Identify which cell holds the provided text, then report its (x, y) central coordinate. 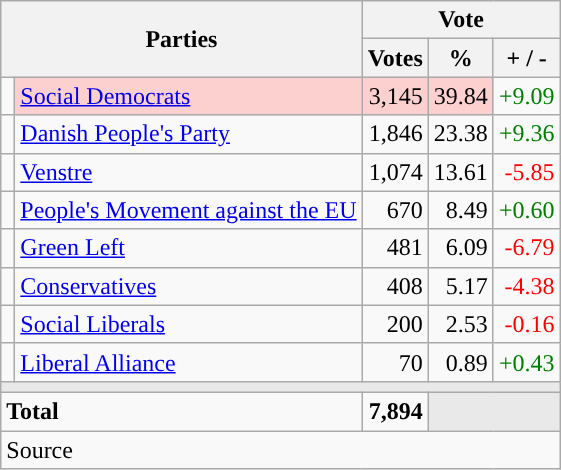
Total (182, 411)
Social Democrats (188, 96)
Vote (461, 20)
408 (395, 286)
Source (280, 449)
-5.85 (526, 172)
39.84 (460, 96)
3,145 (395, 96)
Venstre (188, 172)
Conservatives (188, 286)
23.38 (460, 134)
% (460, 58)
5.17 (460, 286)
+9.09 (526, 96)
+ / - (526, 58)
Social Liberals (188, 324)
70 (395, 362)
People's Movement against the EU (188, 210)
Green Left (188, 248)
200 (395, 324)
13.61 (460, 172)
7,894 (395, 411)
+9.36 (526, 134)
0.89 (460, 362)
Danish People's Party (188, 134)
Votes (395, 58)
-4.38 (526, 286)
8.49 (460, 210)
481 (395, 248)
-0.16 (526, 324)
+0.43 (526, 362)
670 (395, 210)
2.53 (460, 324)
+0.60 (526, 210)
6.09 (460, 248)
Parties (182, 39)
1,846 (395, 134)
Liberal Alliance (188, 362)
1,074 (395, 172)
-6.79 (526, 248)
